Extract the [X, Y] coordinate from the center of the cell holding the provided text.  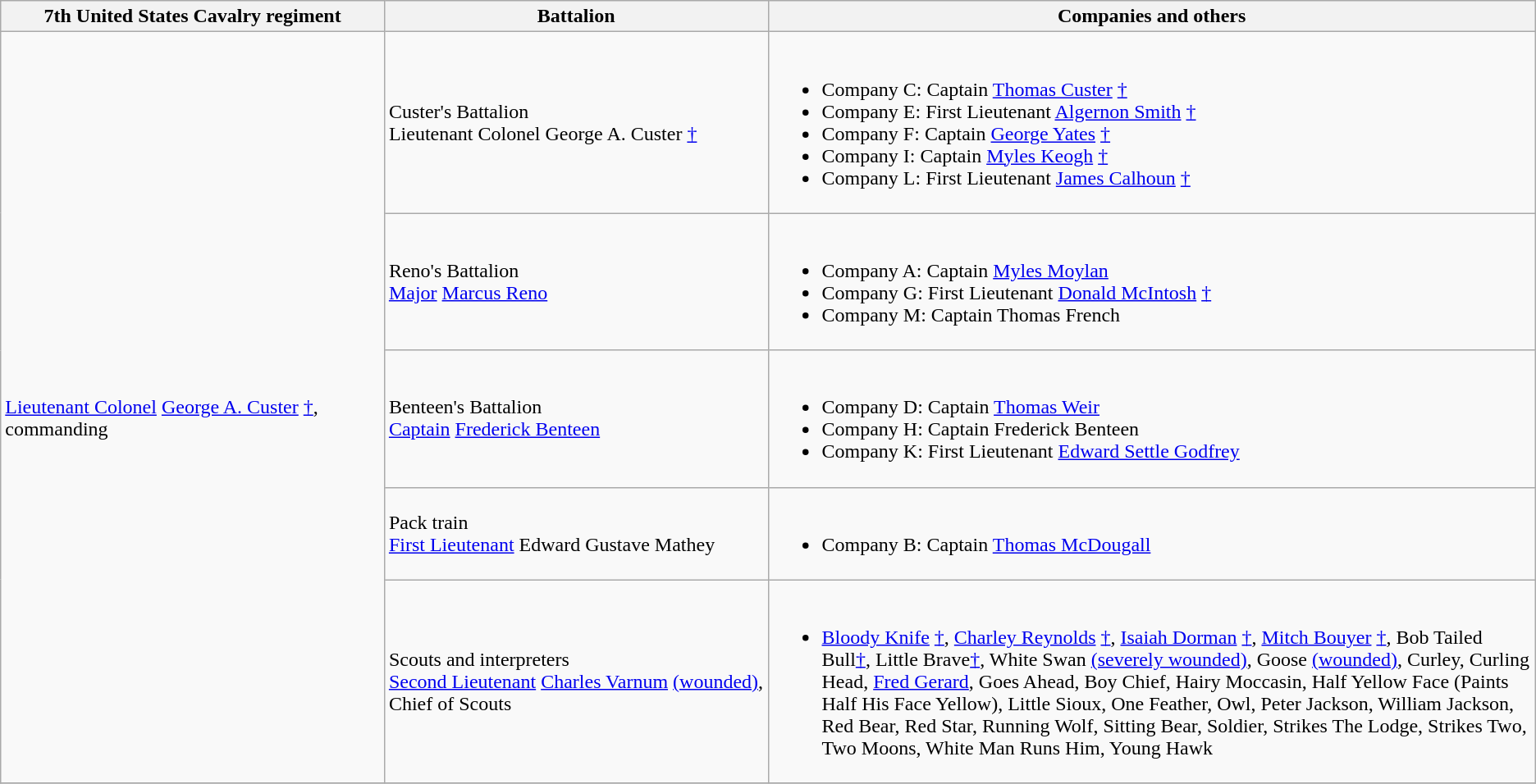
Company B: Captain Thomas McDougall [1152, 533]
Company D: Captain Thomas WeirCompany H: Captain Frederick BenteenCompany K: First Lieutenant Edward Settle Godfrey [1152, 418]
Scouts and interpretersSecond Lieutenant Charles Varnum (wounded), Chief of Scouts [576, 681]
Pack trainFirst Lieutenant Edward Gustave Mathey [576, 533]
Lieutenant Colonel George A. Custer †, commanding [193, 408]
Benteen's BattalionCaptain Frederick Benteen [576, 418]
Battalion [576, 16]
Reno's BattalionMajor Marcus Reno [576, 282]
7th United States Cavalry regiment [193, 16]
Company A: Captain Myles MoylanCompany G: First Lieutenant Donald McIntosh †Company M: Captain Thomas French [1152, 282]
Custer's BattalionLieutenant Colonel George A. Custer † [576, 123]
Companies and others [1152, 16]
